Find where the given text appears and provide that cell's center as [x, y] coordinate. 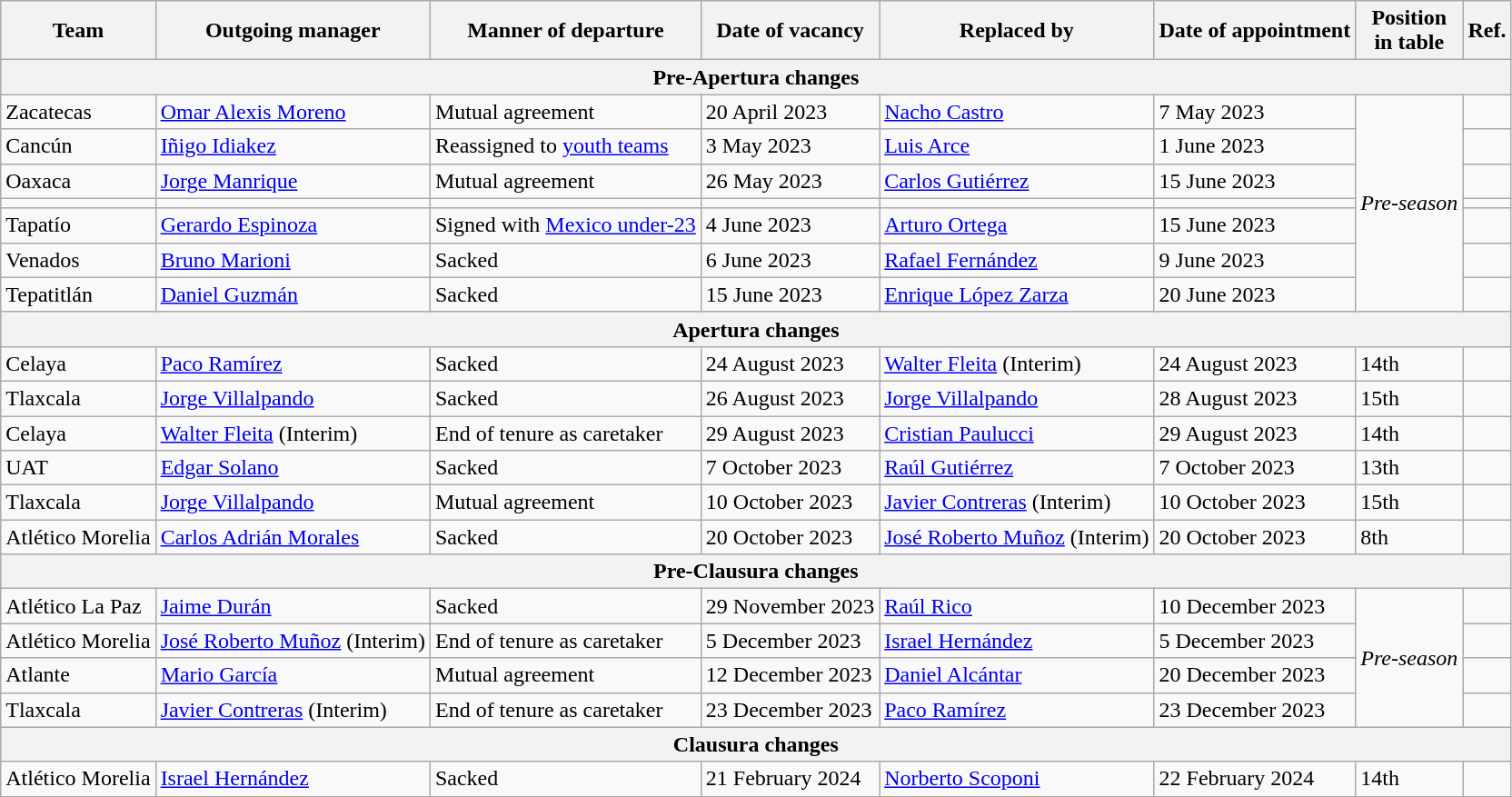
Omar Alexis Moreno [293, 112]
Ref. [1487, 31]
Carlos Gutiérrez [1017, 181]
Date of vacancy [790, 31]
Rafael Fernández [1017, 260]
Reassigned to youth teams [565, 146]
Pre-Apertura changes [756, 77]
Tepatitlán [78, 294]
20 June 2023 [1255, 294]
Clausura changes [756, 744]
Mario García [293, 675]
Iñigo Idiakez [293, 146]
Jaime Durán [293, 606]
22 February 2024 [1255, 779]
Zacatecas [78, 112]
Date of appointment [1255, 31]
13th [1409, 468]
1 June 2023 [1255, 146]
Luis Arce [1017, 146]
Position in table [1409, 31]
Replaced by [1017, 31]
8th [1409, 537]
Jorge Manrique [293, 181]
Signed with Mexico under-23 [565, 225]
6 June 2023 [790, 260]
Carlos Adrián Morales [293, 537]
26 May 2023 [790, 181]
Enrique López Zarza [1017, 294]
12 December 2023 [790, 675]
Daniel Alcántar [1017, 675]
29 November 2023 [790, 606]
Oaxaca [78, 181]
Cristian Paulucci [1017, 433]
10 December 2023 [1255, 606]
21 February 2024 [790, 779]
Daniel Guzmán [293, 294]
Norberto Scoponi [1017, 779]
UAT [78, 468]
Tapatío [78, 225]
Bruno Marioni [293, 260]
Atlético La Paz [78, 606]
20 April 2023 [790, 112]
3 May 2023 [790, 146]
4 June 2023 [790, 225]
9 June 2023 [1255, 260]
Manner of departure [565, 31]
Raúl Rico [1017, 606]
Cancún [78, 146]
28 August 2023 [1255, 398]
Gerardo Espinoza [293, 225]
20 December 2023 [1255, 675]
Outgoing manager [293, 31]
7 May 2023 [1255, 112]
Raúl Gutiérrez [1017, 468]
Edgar Solano [293, 468]
Team [78, 31]
Pre-Clausura changes [756, 572]
Apertura changes [756, 329]
Atlante [78, 675]
Arturo Ortega [1017, 225]
26 August 2023 [790, 398]
Nacho Castro [1017, 112]
Venados [78, 260]
